Extract the [x, y] coordinate from the center of the cell holding the provided text.  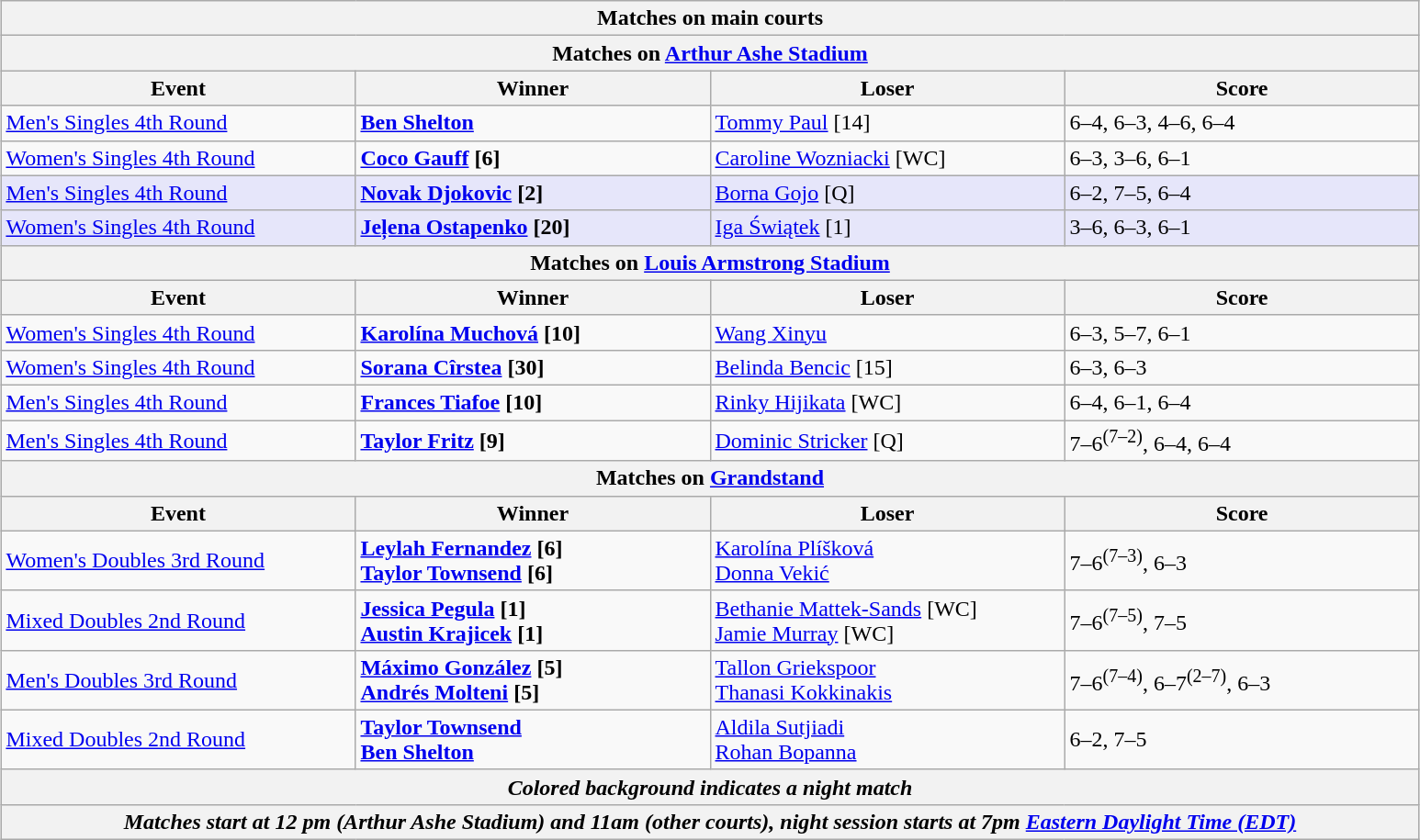
Wang Xinyu [887, 332]
Leylah Fernandez [6] Taylor Townsend [6] [533, 560]
Women's Doubles 3rd Round [178, 560]
Aldila Sutjiadi Rohan Bopanna [887, 740]
Novak Djokovic [2] [533, 193]
6–2, 7–5, 6–4 [1242, 193]
Dominic Stricker [Q] [887, 441]
Matches on Louis Armstrong Stadium [710, 263]
Karolína Muchová [10] [533, 332]
Coco Gauff [6] [533, 158]
Matches on Arthur Ashe Stadium [710, 53]
6–3, 5–7, 6–1 [1242, 332]
Taylor Townsend Ben Shelton [533, 740]
Iga Świątek [1] [887, 228]
Frances Tiafoe [10] [533, 402]
7–6(7–4), 6–7(2–7), 6–3 [1242, 679]
6–3, 3–6, 6–1 [1242, 158]
Taylor Fritz [9] [533, 441]
Jeļena Ostapenko [20] [533, 228]
6–2, 7–5 [1242, 740]
Men's Doubles 3rd Round [178, 679]
3–6, 6–3, 6–1 [1242, 228]
Caroline Wozniacki [WC] [887, 158]
7–6(7–2), 6–4, 6–4 [1242, 441]
Sorana Cîrstea [30] [533, 367]
Borna Gojo [Q] [887, 193]
Matches on Grandstand [710, 478]
Ben Shelton [533, 123]
Tallon Griekspoor Thanasi Kokkinakis [887, 679]
Matches on main courts [710, 18]
7–6(7–5), 7–5 [1242, 621]
7–6(7–3), 6–3 [1242, 560]
Jessica Pegula [1] Austin Krajicek [1] [533, 621]
Bethanie Mattek-Sands [WC] Jamie Murray [WC] [887, 621]
Karolína Plíšková Donna Vekić [887, 560]
Belinda Bencic [15] [887, 367]
Matches start at 12 pm (Arthur Ashe Stadium) and 11am (other courts), night session starts at 7pm Eastern Daylight Time (EDT) [710, 822]
Colored background indicates a night match [710, 787]
6–3, 6–3 [1242, 367]
Máximo González [5] Andrés Molteni [5] [533, 679]
6–4, 6–3, 4–6, 6–4 [1242, 123]
6–4, 6–1, 6–4 [1242, 402]
Tommy Paul [14] [887, 123]
Rinky Hijikata [WC] [887, 402]
